Determine the (x, y) coordinate at the center of the cell enclosing the given text.  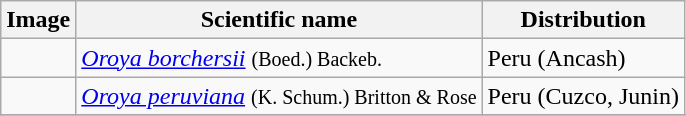
Image (38, 20)
Oroya peruviana (K. Schum.) Britton & Rose (279, 96)
Peru (Ancash) (583, 58)
Distribution (583, 20)
Oroya borchersii (Boed.) Backeb. (279, 58)
Peru (Cuzco, Junin) (583, 96)
Scientific name (279, 20)
